For the text-containing cell, return its midpoint in (X, Y) coordinate format. 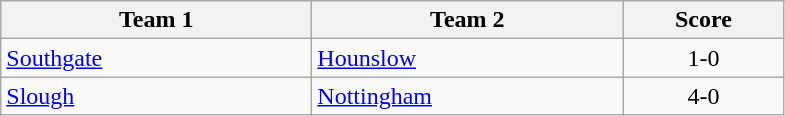
4-0 (704, 96)
Southgate (156, 58)
Slough (156, 96)
Team 2 (468, 20)
Nottingham (468, 96)
1-0 (704, 58)
Score (704, 20)
Team 1 (156, 20)
Hounslow (468, 58)
